Output the [X, Y] coordinate of the center of the cell containing the given text.  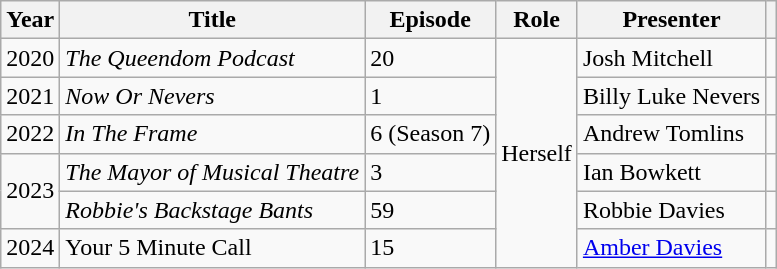
Robbie Davies [671, 210]
3 [430, 172]
1 [430, 96]
In The Frame [212, 134]
The Queendom Podcast [212, 58]
Andrew Tomlins [671, 134]
6 (Season 7) [430, 134]
Presenter [671, 20]
Your 5 Minute Call [212, 248]
Herself [537, 153]
2024 [30, 248]
Robbie's Backstage Bants [212, 210]
Ian Bowkett [671, 172]
59 [430, 210]
Josh Mitchell [671, 58]
2021 [30, 96]
The Mayor of Musical Theatre [212, 172]
Episode [430, 20]
Role [537, 20]
Amber Davies [671, 248]
2022 [30, 134]
20 [430, 58]
Year [30, 20]
Title [212, 20]
Now Or Nevers [212, 96]
2023 [30, 191]
15 [430, 248]
2020 [30, 58]
Billy Luke Nevers [671, 96]
